Determine the (x, y) coordinate at the center of the cell enclosing the given text.  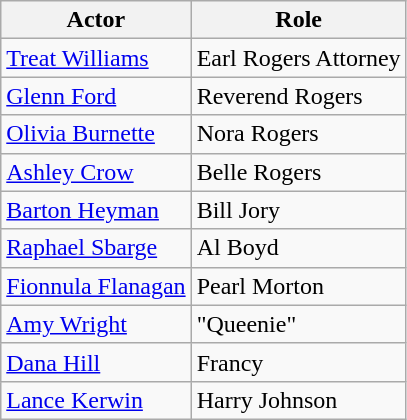
Harry Johnson (298, 400)
Al Boyd (298, 248)
Nora Rogers (298, 134)
Fionnula Flanagan (96, 286)
Olivia Burnette (96, 134)
Glenn Ford (96, 96)
Ashley Crow (96, 172)
Treat Williams (96, 58)
"Queenie" (298, 324)
Belle Rogers (298, 172)
Raphael Sbarge (96, 248)
Actor (96, 20)
Amy Wright (96, 324)
Lance Kerwin (96, 400)
Earl Rogers Attorney (298, 58)
Pearl Morton (298, 286)
Reverend Rogers (298, 96)
Bill Jory (298, 210)
Role (298, 20)
Dana Hill (96, 362)
Francy (298, 362)
Barton Heyman (96, 210)
